Scan for the cell matching the given text and deliver its [x, y] coordinate at center. 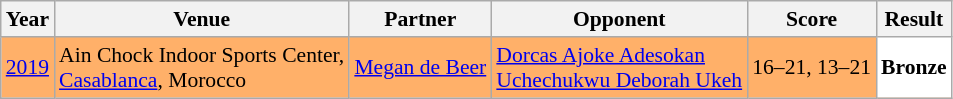
Partner [420, 19]
Venue [202, 19]
16–21, 13–21 [812, 68]
Year [28, 19]
2019 [28, 68]
Opponent [619, 19]
Dorcas Ajoke Adesokan Uchechukwu Deborah Ukeh [619, 68]
Megan de Beer [420, 68]
Bronze [914, 68]
Score [812, 19]
Result [914, 19]
Ain Chock Indoor Sports Center,Casablanca, Morocco [202, 68]
